For the text-containing cell, return its midpoint in [x, y] coordinate format. 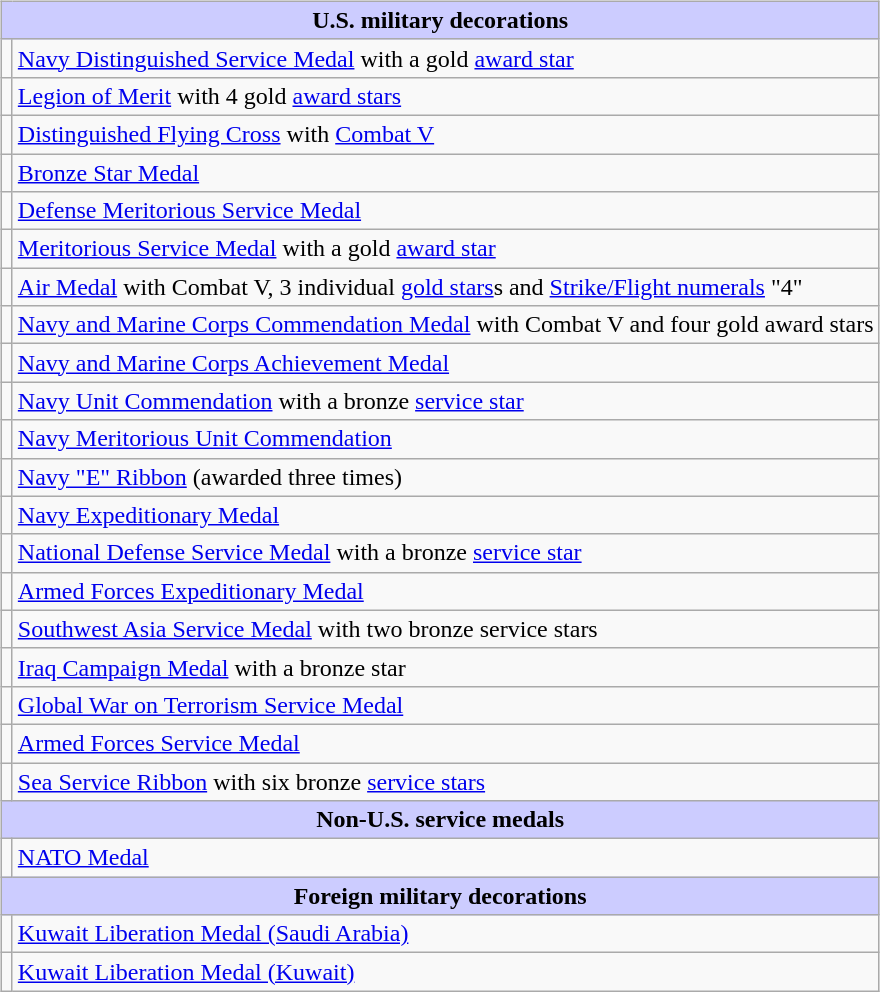
Navy and Marine Corps Achievement Medal [446, 363]
Southwest Asia Service Medal with two bronze service stars [446, 629]
Distinguished Flying Cross with Combat V [446, 134]
Navy Distinguished Service Medal with a gold award star [446, 58]
Legion of Merit with 4 gold award stars [446, 96]
Meritorious Service Medal with a gold award star [446, 249]
Global War on Terrorism Service Medal [446, 705]
Navy Expeditionary Medal [446, 515]
National Defense Service Medal with a bronze service star [446, 553]
Sea Service Ribbon with six bronze service stars [446, 781]
Defense Meritorious Service Medal [446, 211]
Non-U.S. service medals [440, 820]
Bronze Star Medal [446, 173]
Foreign military decorations [440, 896]
Air Medal with Combat V, 3 individual gold starss and Strike/Flight numerals "4" [446, 287]
Navy "E" Ribbon (awarded three times) [446, 477]
Armed Forces Expeditionary Medal [446, 591]
Armed Forces Service Medal [446, 743]
Kuwait Liberation Medal (Kuwait) [446, 972]
Iraq Campaign Medal with a bronze star [446, 667]
Navy Unit Commendation with a bronze service star [446, 401]
Navy and Marine Corps Commendation Medal with Combat V and four gold award stars [446, 325]
Kuwait Liberation Medal (Saudi Arabia) [446, 934]
Navy Meritorious Unit Commendation [446, 439]
NATO Medal [446, 858]
U.S. military decorations [440, 20]
